Return the (x, y) coordinate for the center point of the cell that contains the specified text.  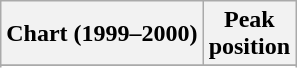
Peakposition (249, 34)
Chart (1999–2000) (102, 34)
